From the cell containing the given text, extract its center point as [x, y] coordinate. 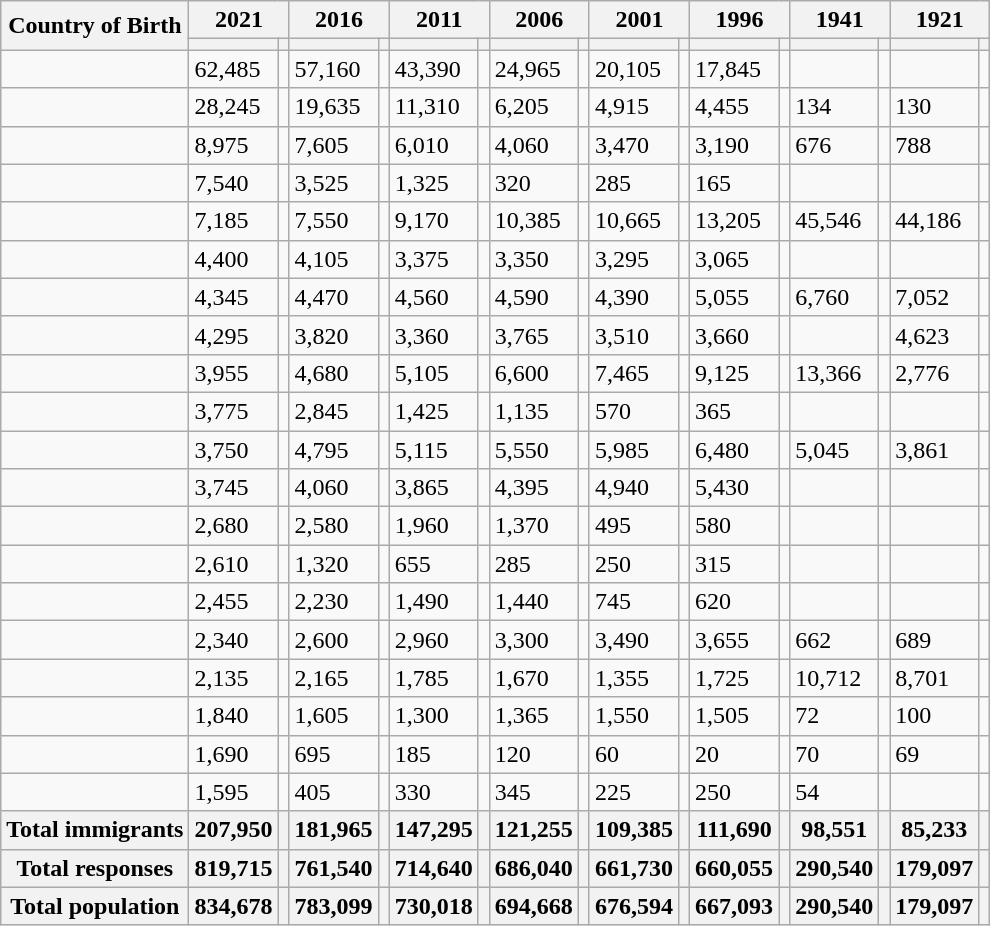
2011 [439, 20]
165 [734, 183]
1,505 [734, 716]
134 [834, 107]
Total responses [95, 868]
2,960 [434, 640]
4,623 [934, 335]
3,470 [634, 145]
100 [934, 716]
2016 [339, 20]
4,105 [334, 259]
7,185 [234, 221]
2,845 [334, 411]
70 [834, 754]
2001 [639, 20]
2,776 [934, 373]
4,345 [234, 297]
9,170 [434, 221]
69 [934, 754]
4,560 [434, 297]
3,350 [534, 259]
5,985 [634, 449]
365 [734, 411]
1,725 [734, 678]
72 [834, 716]
3,360 [434, 335]
3,660 [734, 335]
4,590 [534, 297]
819,715 [234, 868]
7,540 [234, 183]
5,105 [434, 373]
2,680 [234, 526]
2,230 [334, 602]
1,960 [434, 526]
5,045 [834, 449]
3,065 [734, 259]
44,186 [934, 221]
6,760 [834, 297]
19,635 [334, 107]
2,455 [234, 602]
689 [934, 640]
3,820 [334, 335]
147,295 [434, 830]
4,470 [334, 297]
6,010 [434, 145]
4,455 [734, 107]
10,712 [834, 678]
620 [734, 602]
7,605 [334, 145]
43,390 [434, 69]
5,430 [734, 488]
761,540 [334, 868]
1,355 [634, 678]
7,052 [934, 297]
7,550 [334, 221]
2,610 [234, 564]
320 [534, 183]
8,701 [934, 678]
8,975 [234, 145]
405 [334, 792]
98,551 [834, 830]
6,480 [734, 449]
111,690 [734, 830]
660,055 [734, 868]
1,320 [334, 564]
62,485 [234, 69]
1,690 [234, 754]
315 [734, 564]
28,245 [234, 107]
Country of Birth [95, 26]
109,385 [634, 830]
181,965 [334, 830]
3,765 [534, 335]
1,440 [534, 602]
85,233 [934, 830]
1,365 [534, 716]
10,385 [534, 221]
3,861 [934, 449]
7,465 [634, 373]
1,785 [434, 678]
834,678 [234, 906]
120 [534, 754]
121,255 [534, 830]
2,165 [334, 678]
6,600 [534, 373]
Total population [95, 906]
695 [334, 754]
5,115 [434, 449]
2,340 [234, 640]
676,594 [634, 906]
3,750 [234, 449]
570 [634, 411]
11,310 [434, 107]
3,955 [234, 373]
1,490 [434, 602]
2006 [539, 20]
1941 [840, 20]
4,395 [534, 488]
4,390 [634, 297]
9,125 [734, 373]
1,370 [534, 526]
6,205 [534, 107]
20,105 [634, 69]
225 [634, 792]
783,099 [334, 906]
2,135 [234, 678]
1,670 [534, 678]
745 [634, 602]
580 [734, 526]
495 [634, 526]
3,775 [234, 411]
10,665 [634, 221]
3,490 [634, 640]
207,950 [234, 830]
4,795 [334, 449]
1,425 [434, 411]
4,940 [634, 488]
130 [934, 107]
57,160 [334, 69]
5,550 [534, 449]
3,655 [734, 640]
1921 [940, 20]
1,135 [534, 411]
345 [534, 792]
3,525 [334, 183]
1996 [740, 20]
13,205 [734, 221]
3,375 [434, 259]
4,295 [234, 335]
1,300 [434, 716]
686,040 [534, 868]
Total immigrants [95, 830]
2021 [239, 20]
788 [934, 145]
667,093 [734, 906]
185 [434, 754]
730,018 [434, 906]
330 [434, 792]
3,295 [634, 259]
714,640 [434, 868]
661,730 [634, 868]
54 [834, 792]
1,595 [234, 792]
3,300 [534, 640]
4,915 [634, 107]
2,580 [334, 526]
662 [834, 640]
24,965 [534, 69]
45,546 [834, 221]
20 [734, 754]
13,366 [834, 373]
1,840 [234, 716]
60 [634, 754]
4,680 [334, 373]
3,510 [634, 335]
3,745 [234, 488]
1,605 [334, 716]
676 [834, 145]
1,550 [634, 716]
5,055 [734, 297]
3,865 [434, 488]
694,668 [534, 906]
3,190 [734, 145]
655 [434, 564]
2,600 [334, 640]
17,845 [734, 69]
1,325 [434, 183]
4,400 [234, 259]
